Output the [x, y] coordinate of the center of the cell containing the given text.  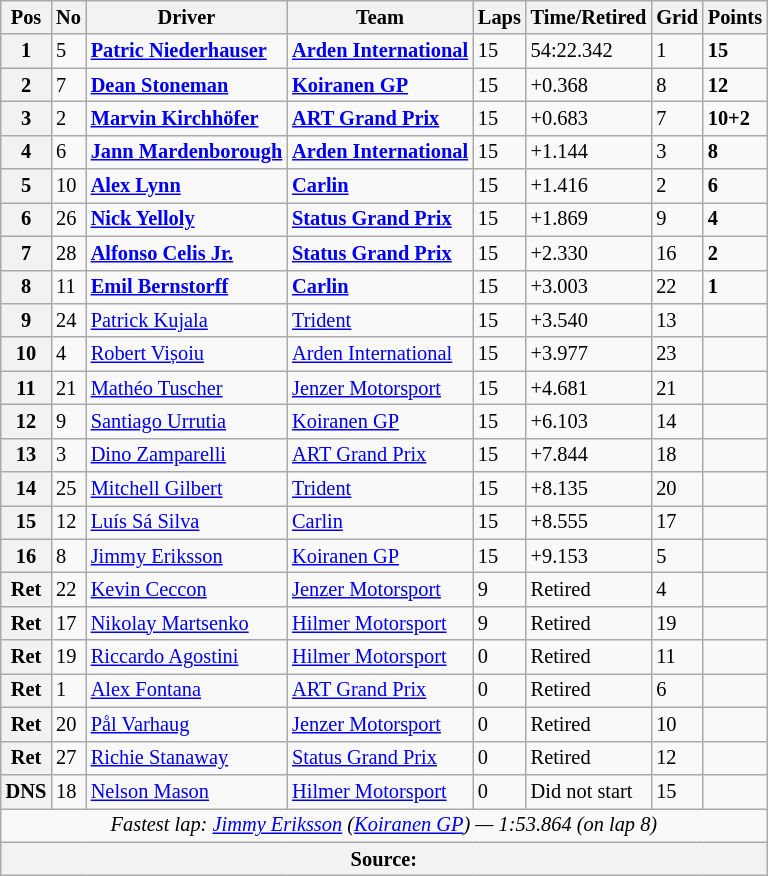
54:22.342 [589, 51]
Dino Zamparelli [186, 455]
Source: [384, 859]
+2.330 [589, 253]
23 [677, 354]
+0.368 [589, 85]
Grid [677, 17]
Team [380, 17]
Riccardo Agostini [186, 657]
+1.416 [589, 186]
Kevin Ceccon [186, 589]
Points [735, 17]
Alex Lynn [186, 186]
+8.135 [589, 489]
+9.153 [589, 556]
Jimmy Eriksson [186, 556]
Marvin Kirchhöfer [186, 118]
Alfonso Celis Jr. [186, 253]
24 [68, 320]
Richie Stanaway [186, 758]
Driver [186, 17]
Dean Stoneman [186, 85]
Luís Sá Silva [186, 522]
+1.869 [589, 219]
Santiago Urrutia [186, 421]
+6.103 [589, 421]
27 [68, 758]
Alex Fontana [186, 690]
Emil Bernstorff [186, 287]
+7.844 [589, 455]
Nick Yelloly [186, 219]
Mitchell Gilbert [186, 489]
+3.540 [589, 320]
Fastest lap: Jimmy Eriksson (Koiranen GP) — 1:53.864 (on lap 8) [384, 825]
Robert Vișoiu [186, 354]
+4.681 [589, 388]
Patrick Kujala [186, 320]
Did not start [589, 791]
Mathéo Tuscher [186, 388]
Time/Retired [589, 17]
Nikolay Martsenko [186, 623]
+3.977 [589, 354]
Jann Mardenborough [186, 152]
No [68, 17]
+8.555 [589, 522]
DNS [26, 791]
Pos [26, 17]
Laps [500, 17]
25 [68, 489]
26 [68, 219]
Nelson Mason [186, 791]
+3.003 [589, 287]
28 [68, 253]
10+2 [735, 118]
Pål Varhaug [186, 724]
Patric Niederhauser [186, 51]
+0.683 [589, 118]
+1.144 [589, 152]
